Locate the cell with the specified text and output its [x, y] center coordinate. 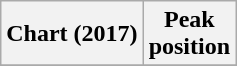
Peakposition [189, 34]
Chart (2017) [72, 34]
